For the text-containing cell, return its midpoint in [x, y] coordinate format. 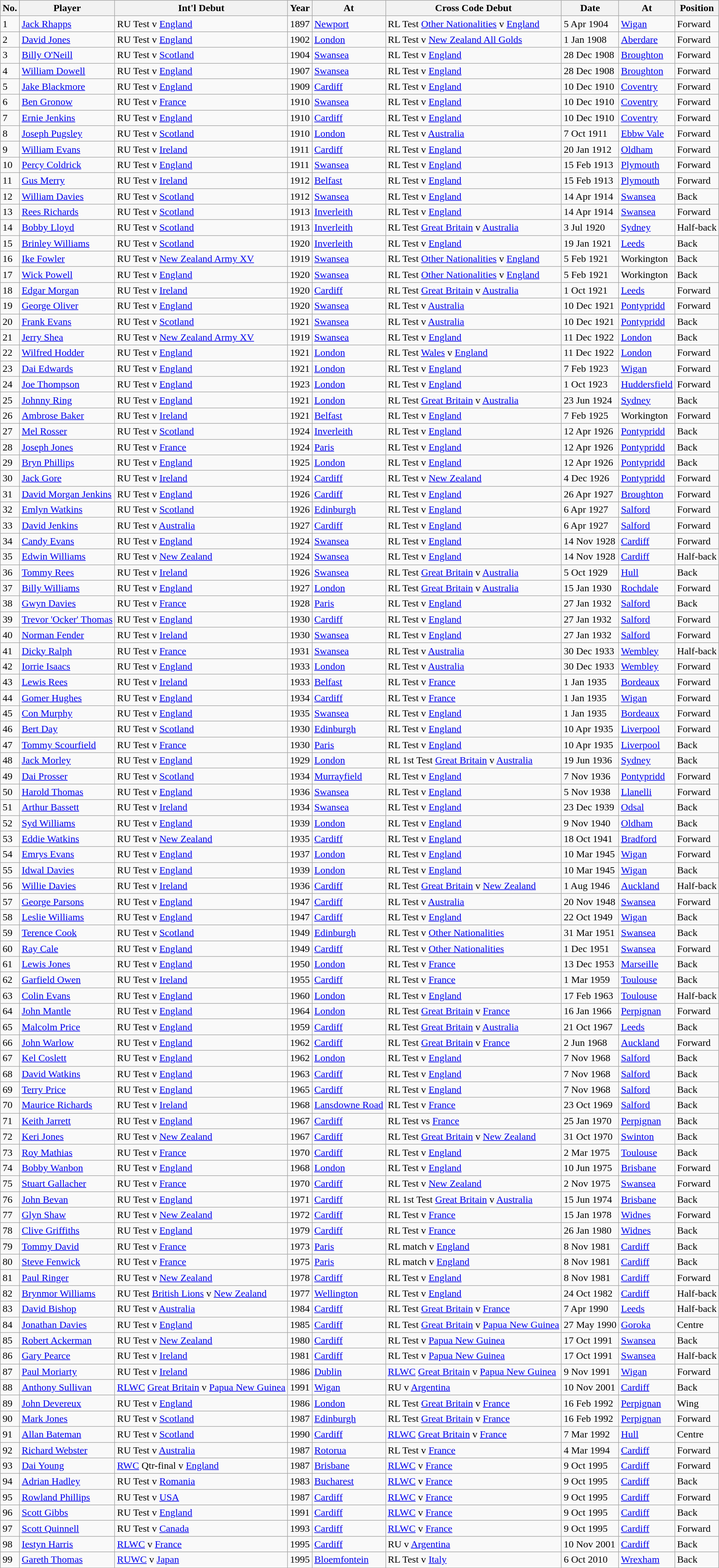
Wick Powell [67, 275]
Terence Cook [67, 933]
53 [10, 839]
74 [10, 1168]
Ambrose Baker [67, 415]
Eddie Watkins [67, 839]
4 [10, 71]
39 [10, 619]
45 [10, 714]
36 [10, 572]
38 [10, 604]
Lewis Jones [67, 964]
Tommy Rees [67, 572]
17 [10, 275]
Edgar Morgan [67, 290]
Dai Young [67, 1466]
49 [10, 776]
22 Oct 1949 [590, 917]
48 [10, 761]
19 Jun 1936 [590, 761]
52 [10, 823]
12 [10, 196]
43 [10, 682]
Brynmor Williams [67, 1293]
97 [10, 1528]
Joseph Jones [67, 447]
15 Jun 1974 [590, 1199]
4 Dec 1926 [590, 478]
Bloemfontein [349, 1560]
RL Test Great Britain v Papua New Guinea [474, 1325]
2 [10, 40]
Syd Williams [67, 823]
5 [10, 86]
1897 [300, 24]
66 [10, 1043]
1985 [300, 1325]
2 Nov 1975 [590, 1183]
John Warlow [67, 1043]
1929 [300, 761]
81 [10, 1278]
47 [10, 745]
1923 [300, 384]
1965 [300, 1090]
Rees Richards [67, 212]
7 [10, 118]
Kel Coslett [67, 1058]
Billy Williams [67, 588]
RU Test v Romania [201, 1482]
1984 [300, 1309]
32 [10, 510]
Trevor 'Ocker' Thomas [67, 619]
93 [10, 1466]
Frank Evans [67, 322]
Date [590, 8]
86 [10, 1356]
3 Jul 1920 [590, 228]
1931 [300, 651]
Keri Jones [67, 1136]
9 Nov 1991 [590, 1372]
Tommy Scourfield [67, 745]
1981 [300, 1356]
Bucharest [349, 1482]
1955 [300, 980]
10 [10, 165]
Marseille [647, 964]
75 [10, 1183]
27 May 1990 [590, 1325]
Ben Gronow [67, 102]
1959 [300, 1027]
John Devereux [67, 1403]
33 [10, 525]
Year [300, 8]
24 [10, 384]
23 Jun 1924 [590, 400]
Bobby Lloyd [67, 228]
1979 [300, 1231]
Ike Fowler [67, 259]
Jack Morley [67, 761]
Scott Gibbs [67, 1513]
18 [10, 290]
57 [10, 901]
Lansdowne Road [349, 1105]
Robert Ackerman [67, 1340]
1990 [300, 1434]
Wing [697, 1403]
Gus Merry [67, 180]
Huddersfield [647, 384]
Emlyn Watkins [67, 510]
13 Dec 1953 [590, 964]
7 Feb 1923 [590, 369]
14 [10, 228]
59 [10, 933]
70 [10, 1105]
Wellington [349, 1293]
20 Nov 1948 [590, 901]
Dicky Ralph [67, 651]
1977 [300, 1293]
85 [10, 1340]
RU Test British Lions v New Zealand [201, 1293]
11 [10, 180]
54 [10, 854]
7 Apr 1990 [590, 1309]
37 [10, 588]
4 Mar 1994 [590, 1450]
1964 [300, 1011]
5 Apr 1904 [590, 24]
Johnny Ring [67, 400]
RL Test vs France [474, 1121]
David Jenkins [67, 525]
1983 [300, 1482]
Ray Cale [67, 948]
23 [10, 369]
15 [10, 243]
William Dowell [67, 71]
62 [10, 980]
Anthony Sullivan [67, 1387]
Jack Gore [67, 478]
71 [10, 1121]
1960 [300, 996]
Paul Ringer [67, 1278]
1975 [300, 1262]
RWC Qtr-final v England [201, 1466]
Scott Quinnell [67, 1528]
8 [10, 133]
Aberdare [647, 40]
60 [10, 948]
10 Jun 1975 [590, 1168]
Malcolm Price [67, 1027]
1 [10, 24]
Adrian Hadley [67, 1482]
50 [10, 792]
Jake Blackmore [67, 86]
1928 [300, 604]
Garfield Owen [67, 980]
5 Oct 1929 [590, 572]
Emrys Evans [67, 854]
Harold Thomas [67, 792]
Gareth Thomas [67, 1560]
78 [10, 1231]
2 Mar 1975 [590, 1152]
95 [10, 1497]
15 Jan 1930 [590, 588]
13 [10, 212]
RL Test v New Zealand All Golds [474, 40]
76 [10, 1199]
Maurice Richards [67, 1105]
Con Murphy [67, 714]
41 [10, 651]
55 [10, 870]
84 [10, 1325]
Iorrie Isaacs [67, 666]
Edwin Williams [67, 557]
96 [10, 1513]
6 Oct 2010 [590, 1560]
David Watkins [67, 1074]
William Evans [67, 149]
1 Jan 1908 [590, 40]
Stuart Gallacher [67, 1183]
25 Jan 1970 [590, 1121]
7 Nov 1936 [590, 776]
Richard Webster [67, 1450]
RL Test Wales v England [474, 353]
Ebbw Vale [647, 133]
Ernie Jenkins [67, 118]
61 [10, 964]
26 Jan 1980 [590, 1231]
1 Aug 1946 [590, 886]
26 Apr 1927 [590, 494]
Colin Evans [67, 996]
Wrexham [647, 1560]
21 [10, 337]
Dublin [349, 1372]
5 Nov 1938 [590, 792]
Arthur Bassett [67, 807]
7 Feb 1925 [590, 415]
Llanelli [647, 792]
31 Mar 1951 [590, 933]
79 [10, 1246]
91 [10, 1434]
Clive Griffiths [67, 1231]
Keith Jarrett [67, 1121]
6 [10, 102]
Gomer Hughes [67, 698]
1 Oct 1923 [590, 384]
21 Oct 1967 [590, 1027]
1909 [300, 86]
1978 [300, 1278]
28 [10, 447]
87 [10, 1372]
Percy Coldrick [67, 165]
16 Jan 1966 [590, 1011]
Newport [349, 24]
1 Dec 1951 [590, 948]
Mark Jones [67, 1419]
Allan Bateman [67, 1434]
98 [10, 1544]
83 [10, 1309]
65 [10, 1027]
Paul Moriarty [67, 1372]
Idwal Davies [67, 870]
1973 [300, 1246]
1971 [300, 1199]
1904 [300, 55]
40 [10, 635]
George Oliver [67, 306]
Rochdale [647, 588]
20 [10, 322]
Jerry Shea [67, 337]
42 [10, 666]
67 [10, 1058]
1972 [300, 1215]
58 [10, 917]
19 Jan 1921 [590, 243]
23 Oct 1969 [590, 1105]
Terry Price [67, 1090]
63 [10, 996]
7 Oct 1911 [590, 133]
30 [10, 478]
15 Jan 1978 [590, 1215]
1993 [300, 1528]
Odsal [647, 807]
99 [10, 1560]
1907 [300, 71]
Roy Mathias [67, 1152]
3 [10, 55]
Jonathan Davies [67, 1325]
82 [10, 1293]
Position [697, 8]
Murrayfield [349, 776]
68 [10, 1074]
Jack Rhapps [67, 24]
Bryn Phillips [67, 463]
22 [10, 353]
Norman Fender [67, 635]
John Bevan [67, 1199]
16 [10, 259]
George Parsons [67, 901]
1925 [300, 463]
RUWC v Japan [201, 1560]
Player [67, 8]
Joe Thompson [67, 384]
David Jones [67, 40]
Lewis Rees [67, 682]
34 [10, 541]
35 [10, 557]
94 [10, 1482]
Wilfred Hodder [67, 353]
Dai Prosser [67, 776]
51 [10, 807]
7 Mar 1992 [590, 1434]
Bobby Wanbon [67, 1168]
2 Jun 1968 [590, 1043]
20 Jan 1912 [590, 149]
Joseph Pugsley [67, 133]
RU Test v USA [201, 1497]
27 [10, 431]
David Morgan Jenkins [67, 494]
25 [10, 400]
92 [10, 1450]
17 Feb 1963 [590, 996]
Leslie Williams [67, 917]
73 [10, 1152]
1963 [300, 1074]
9 Nov 1940 [590, 823]
19 [10, 306]
Iestyn Harris [67, 1544]
9 [10, 149]
80 [10, 1262]
24 Oct 1982 [590, 1293]
Rotorua [349, 1450]
31 [10, 494]
Gwyn Davies [67, 604]
Int'l Debut [201, 8]
77 [10, 1215]
Brinley Williams [67, 243]
Goroka [647, 1325]
1 Mar 1959 [590, 980]
23 Dec 1939 [590, 807]
69 [10, 1090]
46 [10, 729]
Gary Pearce [67, 1356]
RLWC Great Britain v France [474, 1434]
26 [10, 415]
William Davies [67, 196]
Bert Day [67, 729]
Willie Davies [67, 886]
29 [10, 463]
Tommy David [67, 1246]
89 [10, 1403]
72 [10, 1136]
88 [10, 1387]
44 [10, 698]
18 Oct 1941 [590, 839]
John Mantle [67, 1011]
1902 [300, 40]
Cross Code Debut [474, 8]
Mel Rosser [67, 431]
RU Test v Canada [201, 1528]
Billy O'Neill [67, 55]
31 Oct 1970 [590, 1136]
1 Oct 1921 [590, 290]
1980 [300, 1340]
Bradford [647, 839]
David Bishop [67, 1309]
90 [10, 1419]
Rowland Phillips [67, 1497]
Swinton [647, 1136]
1950 [300, 964]
Candy Evans [67, 541]
No. [10, 8]
Steve Fenwick [67, 1262]
1937 [300, 854]
64 [10, 1011]
Dai Edwards [67, 369]
Glyn Shaw [67, 1215]
RL Test v Italy [474, 1560]
56 [10, 886]
